Return (x, y) of the center of cell containing provided text 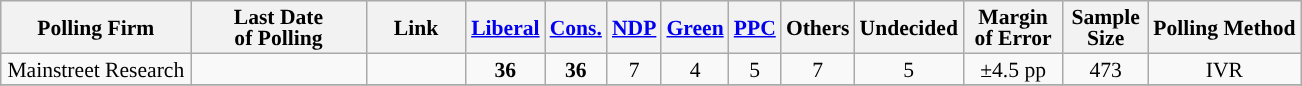
Last Dateof Polling (278, 27)
Polling Firm (96, 27)
Others (818, 27)
Green (694, 27)
Undecided (909, 27)
Mainstreet Research (96, 68)
PPC (755, 27)
NDP (634, 27)
SampleSize (1106, 27)
4 (694, 68)
±4.5 pp (1013, 68)
IVR (1224, 68)
473 (1106, 68)
Liberal (505, 27)
Marginof Error (1013, 27)
Cons. (576, 27)
Polling Method (1224, 27)
Link (416, 27)
